Detect which cell encompasses the target text, then output its (X, Y) center coordinate. 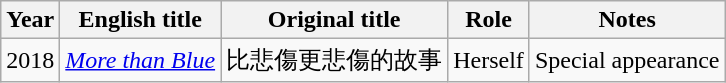
Year (30, 20)
Role (489, 20)
English title (140, 20)
Special appearance (627, 60)
2018 (30, 60)
Herself (489, 60)
Original title (334, 20)
比悲傷更悲傷的故事 (334, 60)
More than Blue (140, 60)
Notes (627, 20)
